For the text-containing cell, return its midpoint in (X, Y) coordinate format. 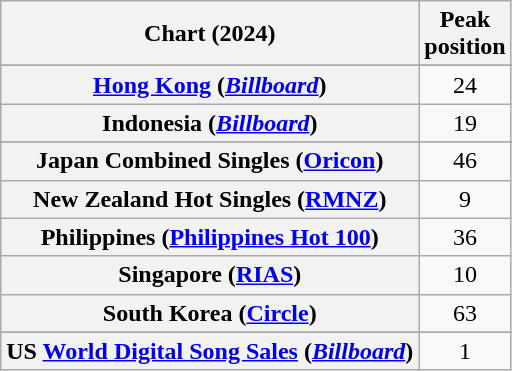
Peakposition (465, 34)
36 (465, 237)
46 (465, 161)
Singapore (RIAS) (210, 275)
10 (465, 275)
1 (465, 351)
63 (465, 313)
US World Digital Song Sales (Billboard) (210, 351)
24 (465, 85)
9 (465, 199)
Japan Combined Singles (Oricon) (210, 161)
Philippines (Philippines Hot 100) (210, 237)
Chart (2024) (210, 34)
South Korea (Circle) (210, 313)
Indonesia (Billboard) (210, 123)
New Zealand Hot Singles (RMNZ) (210, 199)
Hong Kong (Billboard) (210, 85)
19 (465, 123)
